Capture the cell that displays the provided text and extract its (X, Y) central coordinate. 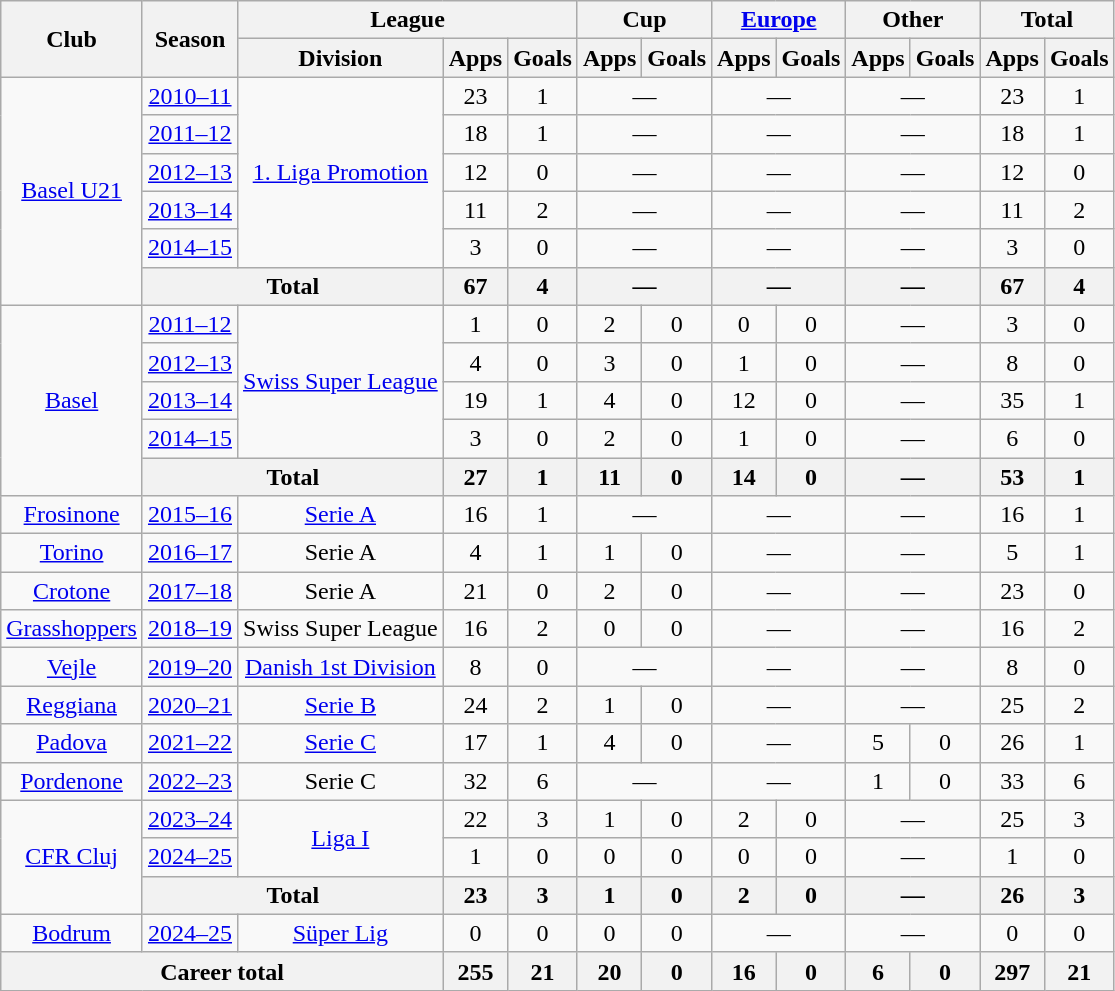
Süper Lig (341, 933)
Other (913, 20)
35 (1012, 400)
Europe (779, 20)
53 (1012, 477)
20 (609, 971)
2010–11 (190, 96)
Basel (72, 400)
Division (341, 58)
32 (475, 781)
Season (190, 39)
Club (72, 39)
2015–16 (190, 515)
Grasshoppers (72, 629)
297 (1012, 971)
2023–24 (190, 819)
19 (475, 400)
Bodrum (72, 933)
2016–17 (190, 553)
Pordenone (72, 781)
2017–18 (190, 591)
Cup (644, 20)
Vejle (72, 667)
Torino (72, 553)
Basel U21 (72, 191)
2018–19 (190, 629)
League (408, 20)
Crotone (72, 591)
Serie B (341, 705)
33 (1012, 781)
2022–23 (190, 781)
Danish 1st Division (341, 667)
Liga I (341, 838)
24 (475, 705)
Padova (72, 743)
14 (744, 477)
2020–21 (190, 705)
CFR Cluj (72, 857)
22 (475, 819)
1. Liga Promotion (341, 172)
2019–20 (190, 667)
Frosinone (72, 515)
27 (475, 477)
Reggiana (72, 705)
2021–22 (190, 743)
255 (475, 971)
Career total (222, 971)
17 (475, 743)
